Detect which cell encompasses the target text, then output its [x, y] center coordinate. 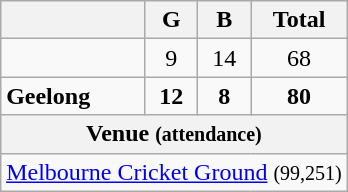
Geelong [73, 96]
B [224, 20]
9 [172, 58]
G [172, 20]
14 [224, 58]
12 [172, 96]
Melbourne Cricket Ground (99,251) [174, 172]
80 [299, 96]
8 [224, 96]
Venue (attendance) [174, 134]
68 [299, 58]
Total [299, 20]
